Extract the (X, Y) coordinate from the center of the cell holding the provided text.  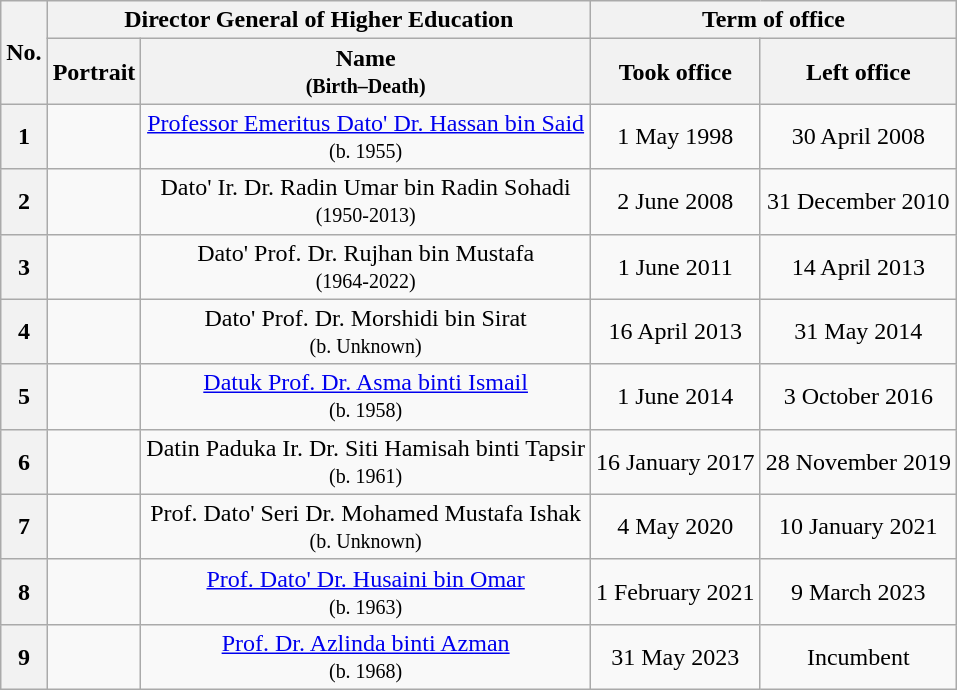
8 (24, 592)
14 April 2013 (858, 266)
28 November 2019 (858, 462)
3 October 2016 (858, 396)
Datuk Prof. Dr. Asma binti Ismail(b. 1958) (366, 396)
1 February 2021 (675, 592)
Prof. Dato' Seri Dr. Mohamed Mustafa Ishak(b. Unknown) (366, 526)
3 (24, 266)
Took office (675, 72)
6 (24, 462)
2 June 2008 (675, 202)
31 May 2014 (858, 332)
31 May 2023 (675, 656)
10 January 2021 (858, 526)
1 June 2011 (675, 266)
Left office (858, 72)
1 June 2014 (675, 396)
9 (24, 656)
4 May 2020 (675, 526)
Prof. Dr. Azlinda binti Azman(b. 1968) (366, 656)
Dato' Prof. Dr. Morshidi bin Sirat(b. Unknown) (366, 332)
Incumbent (858, 656)
No. (24, 52)
16 January 2017 (675, 462)
Portrait (94, 72)
16 April 2013 (675, 332)
1 (24, 136)
Prof. Dato' Dr. Husaini bin Omar(b. 1963) (366, 592)
30 April 2008 (858, 136)
Dato' Prof. Dr. Rujhan bin Mustafa(1964-2022) (366, 266)
1 May 1998 (675, 136)
Director General of Higher Education (318, 20)
Professor Emeritus Dato' Dr. Hassan bin Said(b. 1955) (366, 136)
Name(Birth–Death) (366, 72)
7 (24, 526)
2 (24, 202)
5 (24, 396)
4 (24, 332)
Datin Paduka Ir. Dr. Siti Hamisah binti Tapsir(b. 1961) (366, 462)
31 December 2010 (858, 202)
9 March 2023 (858, 592)
Dato' Ir. Dr. Radin Umar bin Radin Sohadi(1950-2013) (366, 202)
Term of office (773, 20)
